Return [X, Y] of the center of cell containing provided text 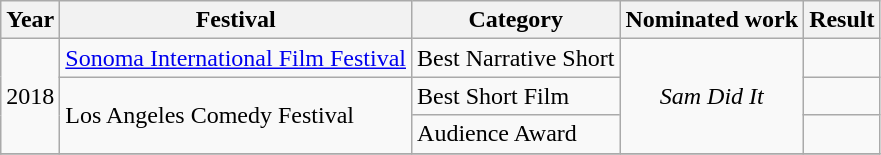
Festival [236, 20]
Los Angeles Comedy Festival [236, 115]
Best Narrative Short [516, 58]
Nominated work [712, 20]
Result [842, 20]
Best Short Film [516, 96]
Category [516, 20]
Sam Did It [712, 96]
Year [30, 20]
Audience Award [516, 134]
Sonoma International Film Festival [236, 58]
2018 [30, 96]
